Capture the cell that displays the provided text and extract its [X, Y] central coordinate. 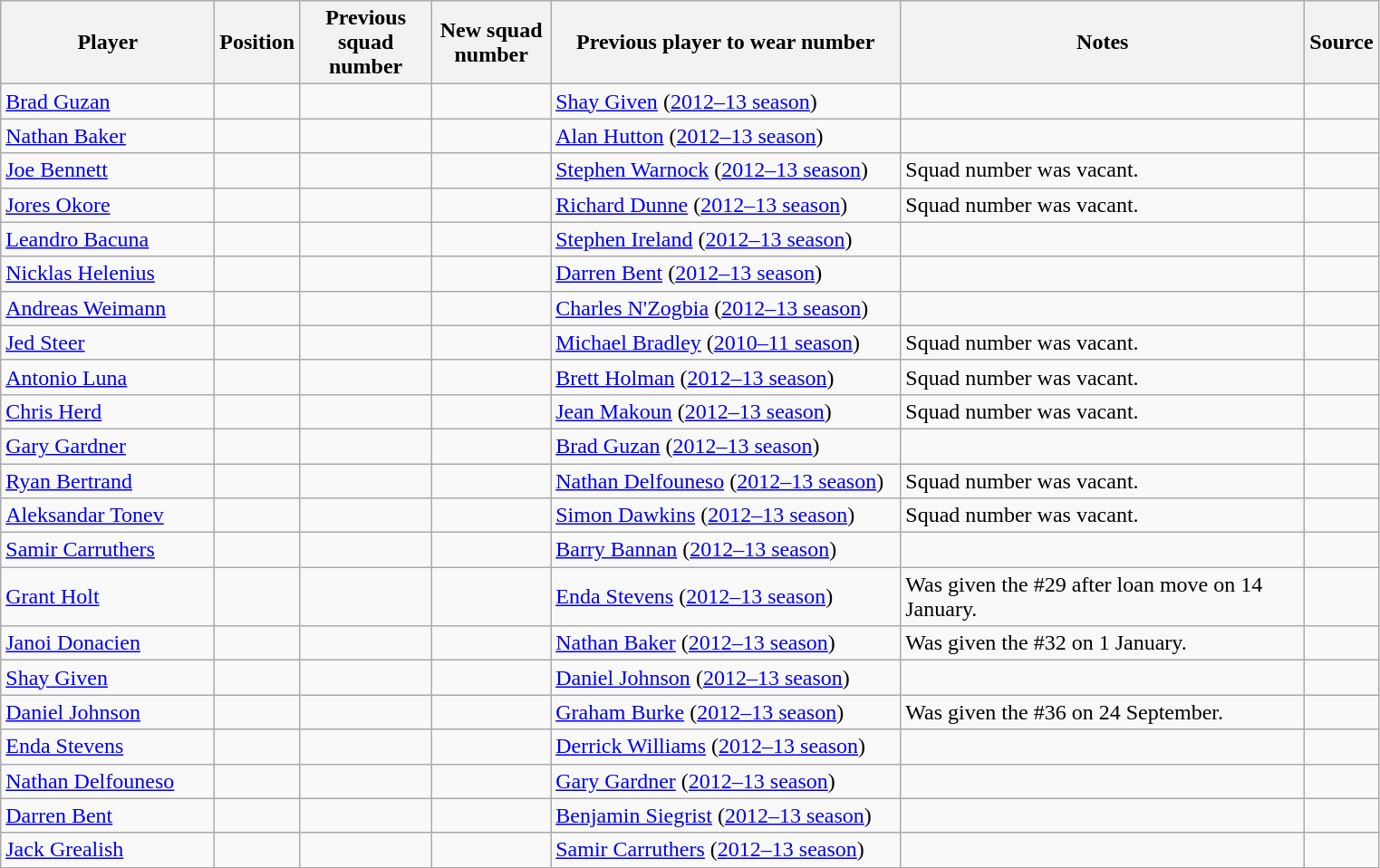
Barry Bannan (2012–13 season) [726, 550]
Gary Gardner [108, 446]
Daniel Johnson [108, 712]
Shay Given [108, 678]
Chris Herd [108, 411]
Nathan Baker (2012–13 season) [726, 643]
Joe Bennett [108, 170]
Jean Makoun (2012–13 season) [726, 411]
Nathan Delfouneso (2012–13 season) [726, 481]
Charles N'Zogbia (2012–13 season) [726, 308]
Alan Hutton (2012–13 season) [726, 136]
Leandro Bacuna [108, 239]
Jores Okore [108, 205]
Enda Stevens (2012–13 season) [726, 596]
Darren Bent [108, 815]
Derrick Williams (2012–13 season) [726, 747]
Brett Holman (2012–13 season) [726, 377]
Brad Guzan [108, 101]
Nathan Delfouneso [108, 781]
Antonio Luna [108, 377]
New squad number [491, 43]
Graham Burke (2012–13 season) [726, 712]
Position [257, 43]
Jack Grealish [108, 850]
Previous player to wear number [726, 43]
Benjamin Siegrist (2012–13 season) [726, 815]
Nicklas Helenius [108, 274]
Source [1341, 43]
Stephen Warnock (2012–13 season) [726, 170]
Aleksandar Tonev [108, 516]
Notes [1103, 43]
Shay Given (2012–13 season) [726, 101]
Ryan Bertrand [108, 481]
Nathan Baker [108, 136]
Player [108, 43]
Was given the #29 after loan move on 14 January. [1103, 596]
Stephen Ireland (2012–13 season) [726, 239]
Jed Steer [108, 342]
Janoi Donacien [108, 643]
Was given the #32 on 1 January. [1103, 643]
Brad Guzan (2012–13 season) [726, 446]
Samir Carruthers (2012–13 season) [726, 850]
Darren Bent (2012–13 season) [726, 274]
Simon Dawkins (2012–13 season) [726, 516]
Daniel Johnson (2012–13 season) [726, 678]
Samir Carruthers [108, 550]
Gary Gardner (2012–13 season) [726, 781]
Grant Holt [108, 596]
Richard Dunne (2012–13 season) [726, 205]
Andreas Weimann [108, 308]
Was given the #36 on 24 September. [1103, 712]
Previous squad number [366, 43]
Michael Bradley (2010–11 season) [726, 342]
Enda Stevens [108, 747]
